Capture the cell that displays the provided text and extract its (X, Y) central coordinate. 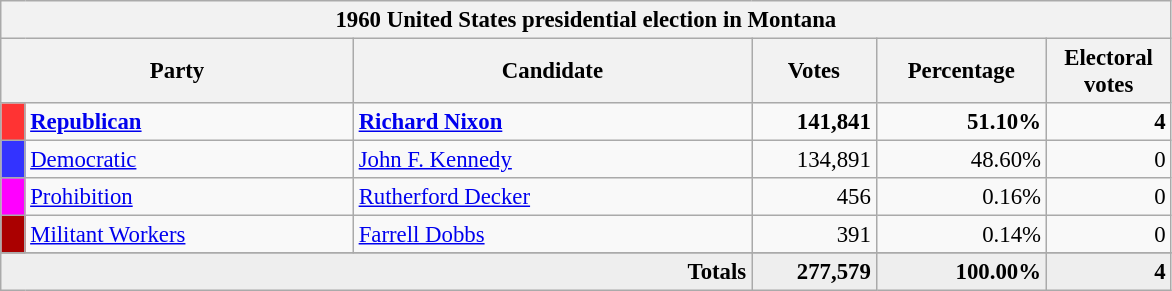
John F. Kennedy (552, 160)
0.14% (961, 235)
Votes (814, 72)
0.16% (961, 197)
1960 United States presidential election in Montana (586, 20)
134,891 (814, 160)
Democratic (189, 160)
Rutherford Decker (552, 197)
456 (814, 197)
141,841 (814, 122)
Candidate (552, 72)
Electoral votes (1108, 72)
Republican (189, 122)
Farrell Dobbs (552, 235)
Percentage (961, 72)
48.60% (961, 160)
51.10% (961, 122)
4 (1108, 122)
Party (178, 72)
391 (814, 235)
Prohibition (189, 197)
Richard Nixon (552, 122)
Militant Workers (189, 235)
